Detect which cell encompasses the target text, then output its (X, Y) center coordinate. 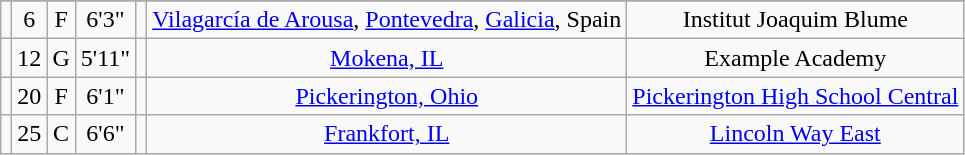
Pickerington High School Central (796, 96)
6'3" (105, 20)
20 (30, 96)
Mokena, IL (387, 58)
5'11" (105, 58)
Vilagarcía de Arousa, Pontevedra, Galicia, Spain (387, 20)
6'6" (105, 134)
25 (30, 134)
6'1" (105, 96)
G (61, 58)
Institut Joaquim Blume (796, 20)
Lincoln Way East (796, 134)
C (61, 134)
Pickerington, Ohio (387, 96)
Example Academy (796, 58)
12 (30, 58)
Frankfort, IL (387, 134)
6 (30, 20)
